Output the [x, y] coordinate of the center of the cell containing the given text.  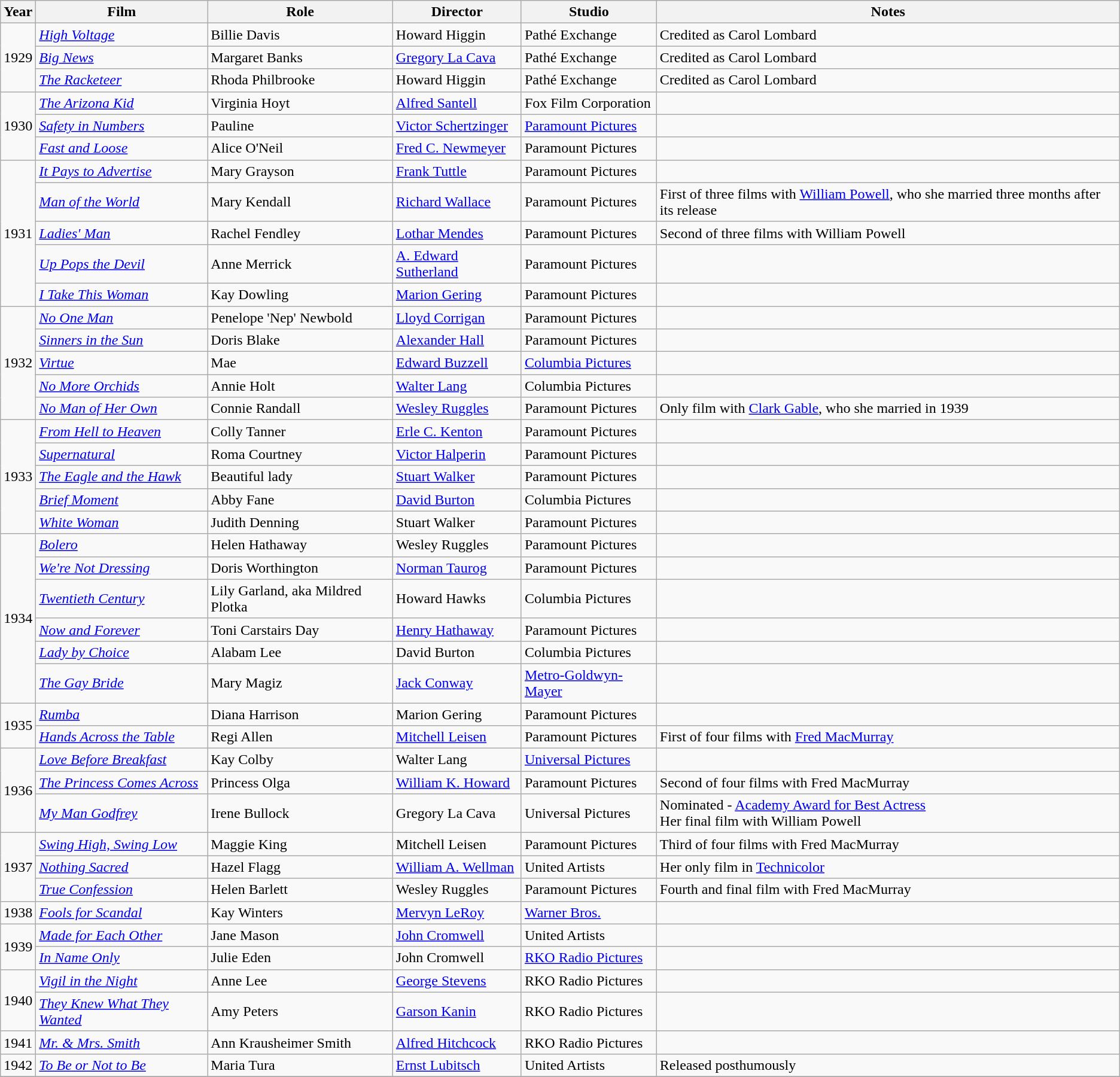
White Woman [122, 522]
Mae [300, 363]
Lothar Mendes [457, 233]
Anne Merrick [300, 263]
Love Before Breakfast [122, 760]
Ladies' Man [122, 233]
Frank Tuttle [457, 171]
Hands Across the Table [122, 737]
Kay Winters [300, 912]
Rumba [122, 714]
Roma Courtney [300, 454]
Her only film in Technicolor [888, 867]
Regi Allen [300, 737]
From Hell to Heaven [122, 431]
Mary Magiz [300, 683]
Princess Olga [300, 783]
Mary Kendall [300, 202]
Maria Tura [300, 1065]
Second of three films with William Powell [888, 233]
Metro-Goldwyn-Mayer [589, 683]
Now and Forever [122, 629]
Lily Garland, aka Mildred Plotka [300, 598]
In Name Only [122, 958]
Diana Harrison [300, 714]
My Man Godfrey [122, 814]
Judith Denning [300, 522]
Helen Hathaway [300, 545]
Fast and Loose [122, 148]
Garson Kanin [457, 1011]
The Gay Bride [122, 683]
No Man of Her Own [122, 409]
Margaret Banks [300, 57]
Ernst Lubitsch [457, 1065]
Pauline [300, 126]
1929 [18, 57]
Toni Carstairs Day [300, 629]
Edward Buzzell [457, 363]
Jane Mason [300, 935]
Connie Randall [300, 409]
No More Orchids [122, 386]
Supernatural [122, 454]
Man of the World [122, 202]
Lady by Choice [122, 652]
Alfred Santell [457, 103]
Safety in Numbers [122, 126]
Fools for Scandal [122, 912]
Fox Film Corporation [589, 103]
1930 [18, 126]
Maggie King [300, 844]
1932 [18, 363]
To Be or Not to Be [122, 1065]
Kay Dowling [300, 294]
Victor Schertzinger [457, 126]
I Take This Woman [122, 294]
Bolero [122, 545]
Henry Hathaway [457, 629]
Up Pops the Devil [122, 263]
Rhoda Philbrooke [300, 80]
Lloyd Corrigan [457, 318]
The Princess Comes Across [122, 783]
Nominated - Academy Award for Best ActressHer final film with William Powell [888, 814]
Twentieth Century [122, 598]
Only film with Clark Gable, who she married in 1939 [888, 409]
Nothing Sacred [122, 867]
Abby Fane [300, 500]
Alexander Hall [457, 340]
Notes [888, 12]
We're Not Dressing [122, 568]
1937 [18, 867]
It Pays to Advertise [122, 171]
1933 [18, 477]
Victor Halperin [457, 454]
Alfred Hitchcock [457, 1042]
Fred C. Newmeyer [457, 148]
Richard Wallace [457, 202]
Film [122, 12]
1942 [18, 1065]
First of three films with William Powell, who she married three months after its release [888, 202]
Big News [122, 57]
Doris Worthington [300, 568]
Sinners in the Sun [122, 340]
1941 [18, 1042]
Year [18, 12]
Third of four films with Fred MacMurray [888, 844]
Colly Tanner [300, 431]
Swing High, Swing Low [122, 844]
Mr. & Mrs. Smith [122, 1042]
The Racketeer [122, 80]
1934 [18, 618]
Vigil in the Night [122, 981]
1936 [18, 791]
Billie Davis [300, 35]
1935 [18, 725]
Studio [589, 12]
Rachel Fendley [300, 233]
The Arizona Kid [122, 103]
Penelope 'Nep' Newbold [300, 318]
Erle C. Kenton [457, 431]
William K. Howard [457, 783]
1940 [18, 1000]
Virginia Hoyt [300, 103]
Role [300, 12]
1938 [18, 912]
William A. Wellman [457, 867]
Mervyn LeRoy [457, 912]
Howard Hawks [457, 598]
Released posthumously [888, 1065]
Virtue [122, 363]
No One Man [122, 318]
True Confession [122, 890]
Alice O'Neil [300, 148]
Hazel Flagg [300, 867]
Irene Bullock [300, 814]
Fourth and final film with Fred MacMurray [888, 890]
Julie Eden [300, 958]
Annie Holt [300, 386]
High Voltage [122, 35]
Made for Each Other [122, 935]
Doris Blake [300, 340]
George Stevens [457, 981]
1931 [18, 233]
Alabam Lee [300, 652]
Brief Moment [122, 500]
Norman Taurog [457, 568]
The Eagle and the Hawk [122, 477]
Kay Colby [300, 760]
1939 [18, 947]
Jack Conway [457, 683]
Amy Peters [300, 1011]
Anne Lee [300, 981]
A. Edward Sutherland [457, 263]
Ann Krausheimer Smith [300, 1042]
Beautiful lady [300, 477]
Warner Bros. [589, 912]
First of four films with Fred MacMurray [888, 737]
Helen Barlett [300, 890]
Second of four films with Fred MacMurray [888, 783]
They Knew What They Wanted [122, 1011]
Mary Grayson [300, 171]
Director [457, 12]
